For the text-containing cell, return its midpoint in [x, y] coordinate format. 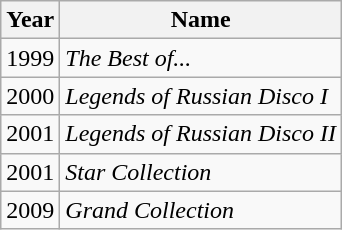
Star Collection [201, 172]
Legends of Russian Disco II [201, 134]
The Best of... [201, 58]
Grand Collection [201, 210]
Year [30, 20]
Legends of Russian Disco I [201, 96]
Name [201, 20]
1999 [30, 58]
2000 [30, 96]
2009 [30, 210]
